Output the [x, y] coordinate of the center of the cell containing the given text.  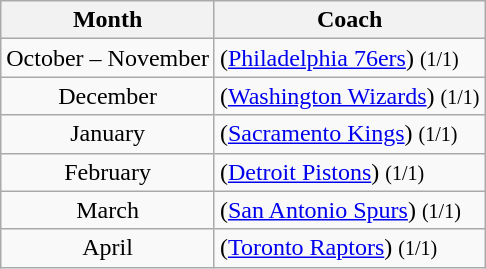
(Philadelphia 76ers) (1/1) [350, 58]
(Sacramento Kings) (1/1) [350, 134]
(San Antonio Spurs) (1/1) [350, 210]
Month [108, 20]
(Toronto Raptors) (1/1) [350, 248]
(Detroit Pistons) (1/1) [350, 172]
October – November [108, 58]
January [108, 134]
Coach [350, 20]
March [108, 210]
(Washington Wizards) (1/1) [350, 96]
February [108, 172]
December [108, 96]
April [108, 248]
